Determine the [x, y] coordinate at the center of the cell enclosing the given text.  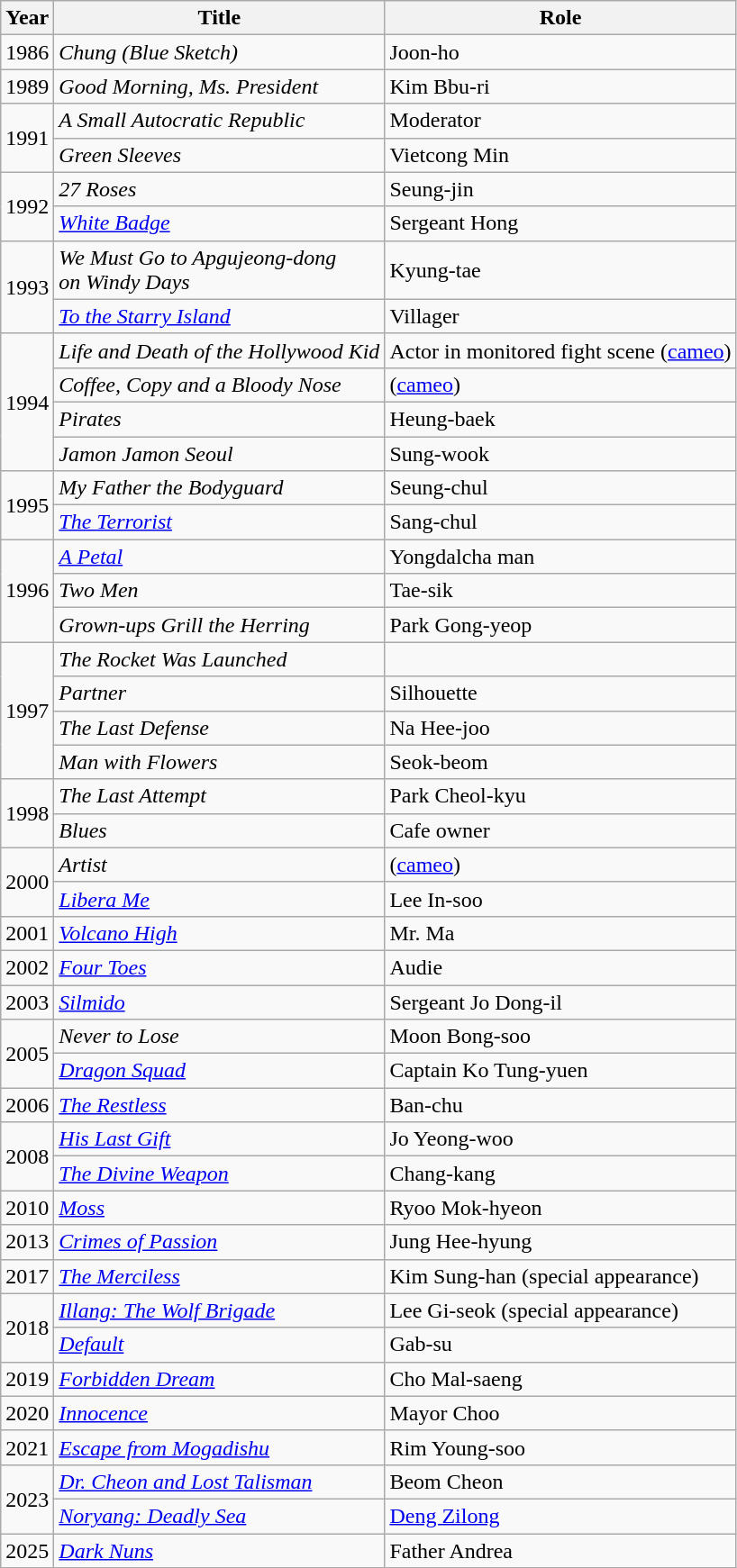
My Father the Bodyguard [220, 488]
Four Toes [220, 967]
2010 [27, 1208]
A Petal [220, 557]
1992 [27, 206]
Vietcong Min [560, 155]
Dark Nuns [220, 1550]
Sung-wook [560, 453]
Pirates [220, 419]
Life and Death of the Hollywood Kid [220, 350]
2001 [27, 933]
Moderator [560, 121]
We Must Go to Apgujeong-dong on Windy Days [220, 270]
Forbidden Dream [220, 1379]
Jo Yeong-woo [560, 1139]
Year [27, 18]
Dragon Squad [220, 1071]
Joon-ho [560, 52]
Ryoo Mok-hyeon [560, 1208]
The Terrorist [220, 522]
Sang-chul [560, 522]
Mr. Ma [560, 933]
2020 [27, 1413]
Crimes of Passion [220, 1242]
Blues [220, 830]
His Last Gift [220, 1139]
Sergeant Hong [560, 223]
Lee In-soo [560, 899]
Rim Young-soo [560, 1447]
2019 [27, 1379]
Villager [560, 316]
Cafe owner [560, 830]
2025 [27, 1550]
1997 [27, 711]
2008 [27, 1156]
Deng Zilong [560, 1516]
Innocence [220, 1413]
2002 [27, 967]
Chang-kang [560, 1174]
Ban-chu [560, 1105]
2013 [27, 1242]
1996 [27, 591]
Yongdalcha man [560, 557]
Green Sleeves [220, 155]
1995 [27, 505]
Artist [220, 865]
Role [560, 18]
Escape from Mogadishu [220, 1447]
Kim Sung-han (special appearance) [560, 1276]
Heung-baek [560, 419]
The Restless [220, 1105]
Jung Hee-hyung [560, 1242]
Lee Gi-seok (special appearance) [560, 1310]
1993 [27, 286]
A Small Autocratic Republic [220, 121]
27 Roses [220, 189]
Default [220, 1345]
Seok-beom [560, 762]
Noryang: Deadly Sea [220, 1516]
Kim Bbu-ri [560, 86]
Tae-sik [560, 591]
Moss [220, 1208]
2017 [27, 1276]
Chung (Blue Sketch) [220, 52]
1998 [27, 813]
1986 [27, 52]
2018 [27, 1328]
Illang: The Wolf Brigade [220, 1310]
Libera Me [220, 899]
2003 [27, 1002]
2005 [27, 1054]
2021 [27, 1447]
Park Gong-yeop [560, 625]
Moon Bong-soo [560, 1037]
Beom Cheon [560, 1482]
1994 [27, 402]
2000 [27, 882]
Silmido [220, 1002]
To the Starry Island [220, 316]
Actor in monitored fight scene (cameo) [560, 350]
1991 [27, 138]
Sergeant Jo Dong-il [560, 1002]
Grown-ups Grill the Herring [220, 625]
Cho Mal-saeng [560, 1379]
Mayor Choo [560, 1413]
Gab-su [560, 1345]
The Divine Weapon [220, 1174]
Coffee, Copy and a Bloody Nose [220, 385]
Dr. Cheon and Lost Talisman [220, 1482]
Park Cheol-kyu [560, 796]
Never to Lose [220, 1037]
The Merciless [220, 1276]
Partner [220, 693]
2006 [27, 1105]
Seung-chul [560, 488]
The Rocket Was Launched [220, 659]
Man with Flowers [220, 762]
Seung-jin [560, 189]
Good Morning, Ms. President [220, 86]
2023 [27, 1499]
Volcano High [220, 933]
Father Andrea [560, 1550]
The Last Defense [220, 728]
Captain Ko Tung-yuen [560, 1071]
Two Men [220, 591]
1989 [27, 86]
Title [220, 18]
Jamon Jamon Seoul [220, 453]
The Last Attempt [220, 796]
Na Hee-joo [560, 728]
Kyung-tae [560, 270]
Audie [560, 967]
White Badge [220, 223]
Silhouette [560, 693]
